Scan for the cell matching the given text and deliver its (X, Y) coordinate at center. 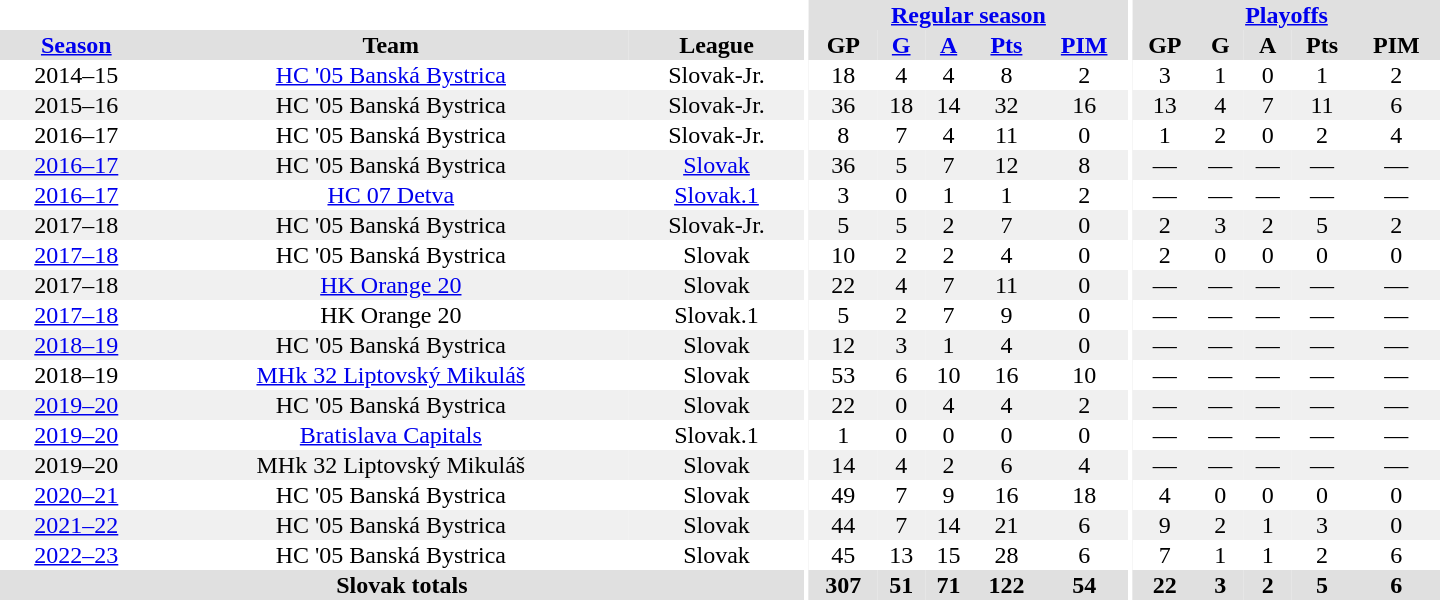
Regular season (968, 15)
71 (948, 585)
44 (843, 525)
2015–16 (76, 105)
2022–23 (76, 555)
Slovak totals (402, 585)
15 (948, 555)
Bratislava Capitals (392, 435)
122 (1006, 585)
Team (392, 45)
2021–22 (76, 525)
45 (843, 555)
21 (1006, 525)
2014–15 (76, 75)
HC 07 Detva (392, 195)
307 (843, 585)
2020–21 (76, 495)
51 (902, 585)
53 (843, 375)
54 (1084, 585)
28 (1006, 555)
Playoffs (1286, 15)
League (716, 45)
32 (1006, 105)
Season (76, 45)
49 (843, 495)
